Pinpoint the cell where the given text exists, returning its [x, y] midpoint coordinate. 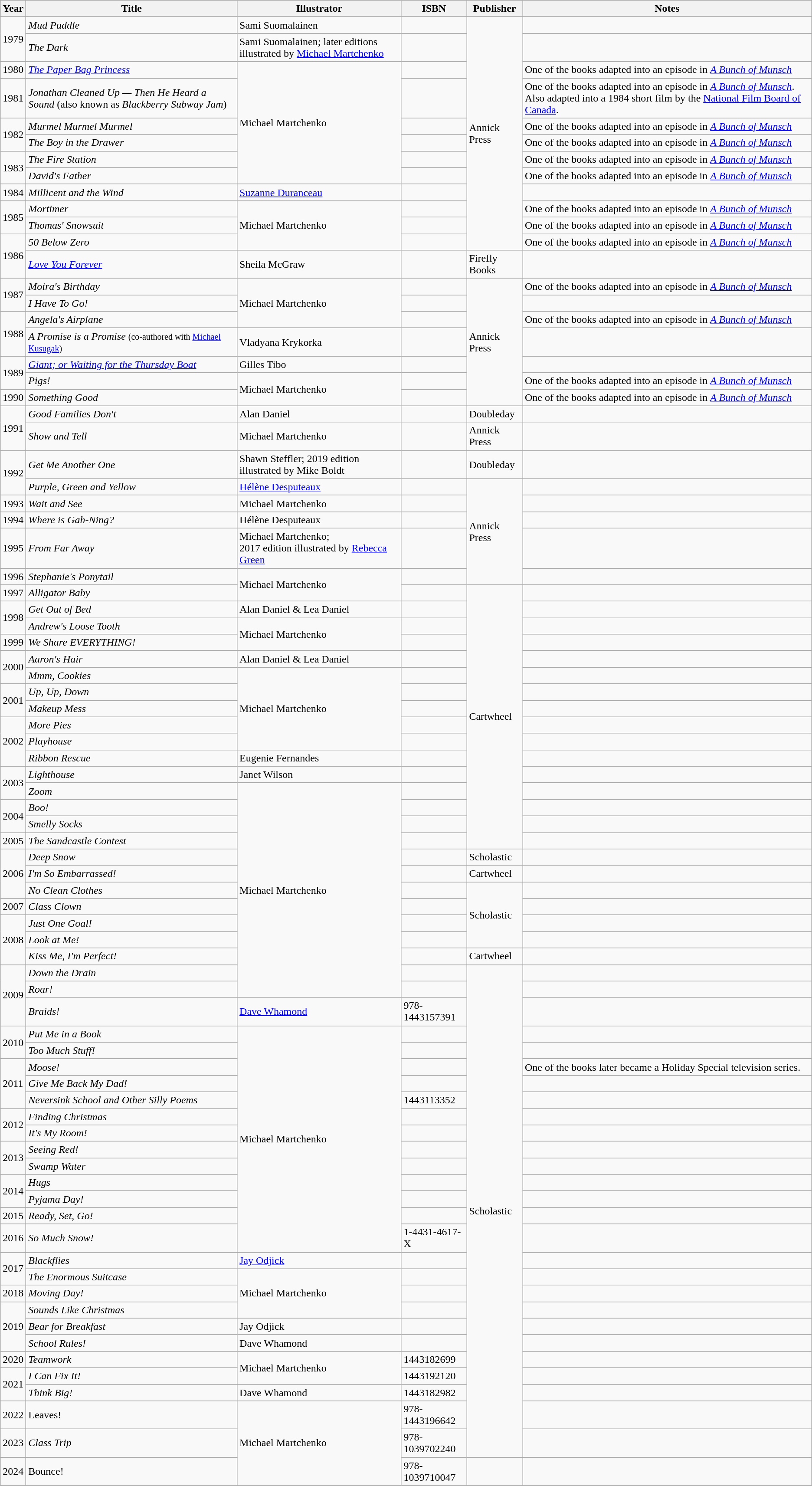
We Share EVERYTHING! [132, 643]
2019 [13, 1326]
Wait and See [132, 503]
Andrew's Loose Tooth [132, 626]
Up, Up, Down [132, 692]
Shawn Steffler; 2019 edition illustrated by Mike Boldt [319, 464]
2001 [13, 700]
2007 [13, 907]
1443182982 [434, 1392]
Sounds Like Christmas [132, 1310]
Firefly Books [494, 265]
50 Below Zero [132, 242]
Angela's Airplane [132, 320]
I Can Fix It! [132, 1376]
2023 [13, 1443]
1996 [13, 577]
Year [13, 9]
I Have To Go! [132, 303]
Gilles Tibo [319, 364]
1983 [13, 167]
978-1443157391 [434, 1012]
Michael Martchenko;2017 edition illustrated by Rebecca Green [319, 548]
2012 [13, 1125]
1998 [13, 618]
Giant; or Waiting for the Thursday Boat [132, 364]
More Pies [132, 725]
No Clean Clothes [132, 890]
1985 [13, 217]
Down the Drain [132, 973]
1995 [13, 548]
2010 [13, 1042]
From Far Away [132, 548]
1979 [13, 39]
Ready, Set, Go! [132, 1216]
Sheila McGraw [319, 265]
1999 [13, 643]
Just One Goal! [132, 923]
Give Me Back My Dad! [132, 1083]
2011 [13, 1083]
Jonathan Cleaned Up — Then He Heard a Sound (also known as Blackberry Subway Jam) [132, 98]
Good Families Don't [132, 414]
1443113352 [434, 1100]
978-1039710047 [434, 1472]
2024 [13, 1472]
Thomas' Snowsuit [132, 225]
Boo! [132, 807]
1986 [13, 256]
A Promise is a Promise (co-authored with Michael Kusugak) [132, 342]
Mortimer [132, 209]
Finding Christmas [132, 1116]
Notes [667, 9]
2003 [13, 783]
Moving Day! [132, 1293]
Neversink School and Other Silly Poems [132, 1100]
Publisher [494, 9]
Put Me in a Book [132, 1034]
Makeup Mess [132, 709]
The Paper Bag Princess [132, 70]
I'm So Embarrassed! [132, 874]
Janet Wilson [319, 774]
Illustrator [319, 9]
1989 [13, 373]
The Sandcastle Contest [132, 840]
Teamwork [132, 1359]
It's My Room! [132, 1133]
Alligator Baby [132, 593]
The Dark [132, 48]
Playhouse [132, 741]
1980 [13, 70]
1990 [13, 397]
2018 [13, 1293]
Get Out of Bed [132, 610]
The Enormous Suitcase [132, 1277]
Eugenie Fernandes [319, 758]
Zoom [132, 791]
ISBN [434, 9]
Mmm, Cookies [132, 676]
Where is Gah-Ning? [132, 520]
1993 [13, 503]
2006 [13, 874]
Sami Suomalainen; later editions illustrated by Michael Martchenko [319, 48]
1991 [13, 428]
Braids! [132, 1012]
Suzanne Duranceau [319, 192]
Too Much Stuff! [132, 1050]
School Rules! [132, 1343]
Bear for Breakfast [132, 1326]
2022 [13, 1415]
2021 [13, 1384]
Look at Me! [132, 940]
1987 [13, 295]
Vladyana Krykorka [319, 342]
Lighthouse [132, 774]
Alan Daniel [319, 414]
1988 [13, 334]
Swamp Water [132, 1166]
1997 [13, 593]
Think Big! [132, 1392]
Deep Snow [132, 857]
Kiss Me, I'm Perfect! [132, 956]
Leaves! [132, 1415]
2016 [13, 1238]
1443182699 [434, 1359]
1443192120 [434, 1376]
2002 [13, 741]
1994 [13, 520]
Purple, Green and Yellow [132, 487]
1-4431-4617-X [434, 1238]
978-1039702240 [434, 1443]
1992 [13, 473]
1981 [13, 98]
2014 [13, 1191]
1984 [13, 192]
One of the books adapted into an episode in A Bunch of Munsch. Also adapted into a 1984 short film by the National Film Board of Canada. [667, 98]
Mud Puddle [132, 25]
Moose! [132, 1067]
Smelly Socks [132, 824]
2009 [13, 995]
Murmel Murmel Murmel [132, 126]
2005 [13, 840]
Class Trip [132, 1443]
Roar! [132, 989]
Pigs! [132, 381]
David's Father [132, 176]
2017 [13, 1269]
2020 [13, 1359]
One of the books later became a Holiday Special television series. [667, 1067]
Blackflies [132, 1260]
Class Clown [132, 907]
2004 [13, 816]
Sami Suomalainen [319, 25]
The Fire Station [132, 159]
Something Good [132, 397]
1982 [13, 134]
2015 [13, 1216]
Millicent and the Wind [132, 192]
2013 [13, 1158]
Love You Forever [132, 265]
Bounce! [132, 1472]
Title [132, 9]
2008 [13, 940]
Pyjama Day! [132, 1199]
Get Me Another One [132, 464]
Hugs [132, 1183]
Moira's Birthday [132, 287]
2000 [13, 667]
The Boy in the Drawer [132, 143]
Stephanie's Ponytail [132, 577]
So Much Snow! [132, 1238]
Show and Tell [132, 436]
978-1443196642 [434, 1415]
Seeing Red! [132, 1150]
Aaron's Hair [132, 659]
Ribbon Rescue [132, 758]
